From the cell containing the given text, extract its center point as (x, y) coordinate. 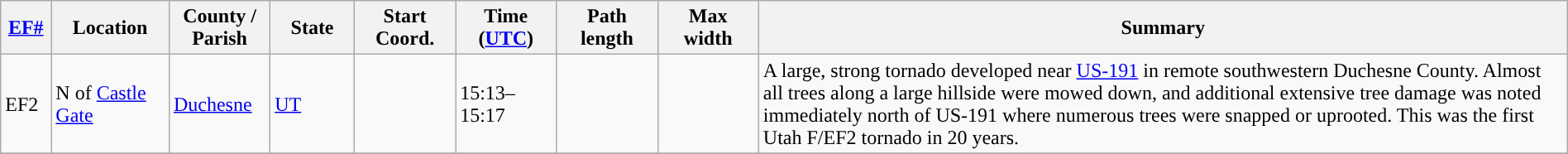
Summary (1163, 28)
Time (UTC) (506, 28)
Max width (708, 28)
County / Parish (219, 28)
UT (313, 104)
Path length (607, 28)
EF# (26, 28)
Duchesne (219, 104)
EF2 (26, 104)
State (313, 28)
Start Coord. (404, 28)
Location (111, 28)
N of Castle Gate (111, 104)
15:13–15:17 (506, 104)
